Locate the cell with the specified text and output its [x, y] center coordinate. 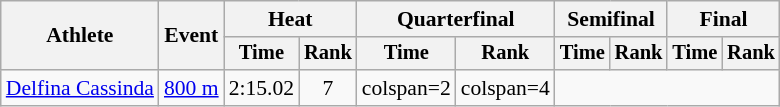
800 m [192, 88]
Athlete [80, 36]
2:15.02 [262, 88]
Heat [290, 19]
Delfina Cassinda [80, 88]
7 [328, 88]
Semifinal [611, 19]
colspan=2 [406, 88]
Quarterfinal [456, 19]
Event [192, 36]
Final [723, 19]
colspan=4 [506, 88]
